Detect which cell encompasses the target text, then output its (x, y) center coordinate. 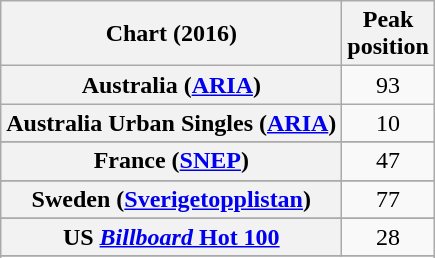
Australia Urban Singles (ARIA) (172, 123)
US Billboard Hot 100 (172, 237)
93 (388, 85)
Chart (2016) (172, 34)
28 (388, 237)
77 (388, 199)
Sweden (Sverigetopplistan) (172, 199)
10 (388, 123)
Peakposition (388, 34)
France (SNEP) (172, 161)
47 (388, 161)
Australia (ARIA) (172, 85)
